Search for the cell housing the specified text and yield its [x, y] center coordinate. 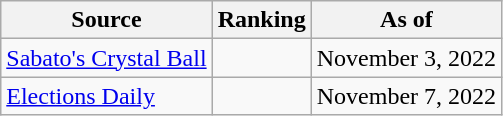
Sabato's Crystal Ball [106, 58]
As of [406, 20]
November 7, 2022 [406, 96]
November 3, 2022 [406, 58]
Elections Daily [106, 96]
Source [106, 20]
Ranking [262, 20]
